Pinpoint the cell where the given text exists, returning its [x, y] midpoint coordinate. 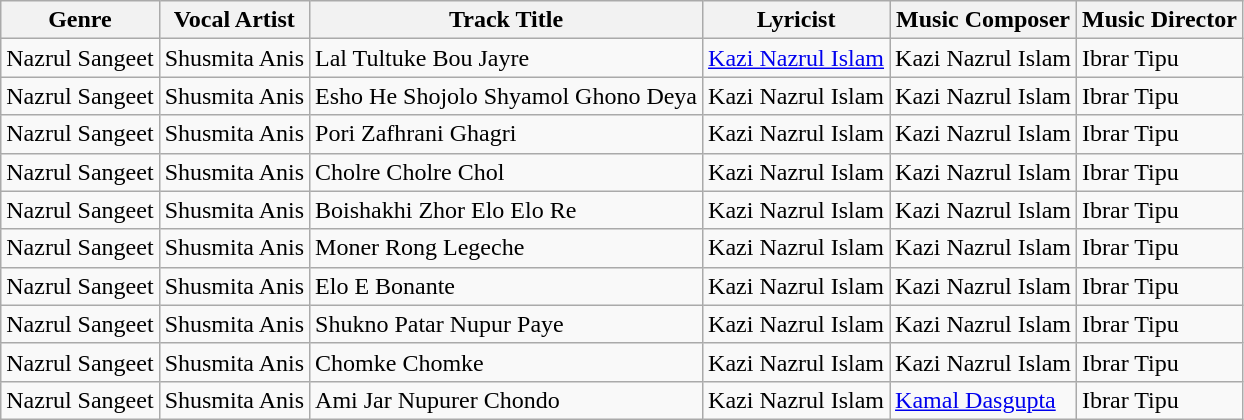
Chomke Chomke [506, 362]
Esho He Shojolo Shyamol Ghono Deya [506, 96]
Genre [80, 20]
Track Title [506, 20]
Cholre Cholre Chol [506, 172]
Music Director [1160, 20]
Elo E Bonante [506, 286]
Shukno Patar Nupur Paye [506, 324]
Ami Jar Nupurer Chondo [506, 400]
Music Composer [984, 20]
Kamal Dasgupta [984, 400]
Lal Tultuke Bou Jayre [506, 58]
Moner Rong Legeche [506, 248]
Vocal Artist [234, 20]
Pori Zafhrani Ghagri [506, 134]
Lyricist [796, 20]
Boishakhi Zhor Elo Elo Re [506, 210]
